Detect which cell encompasses the target text, then output its [x, y] center coordinate. 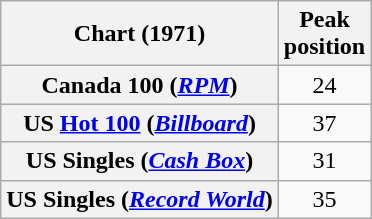
37 [324, 123]
US Hot 100 (Billboard) [140, 123]
24 [324, 85]
35 [324, 199]
31 [324, 161]
Chart (1971) [140, 34]
US Singles (Cash Box) [140, 161]
Peakposition [324, 34]
US Singles (Record World) [140, 199]
Canada 100 (RPM) [140, 85]
